Locate the cell with the specified text and output its [X, Y] center coordinate. 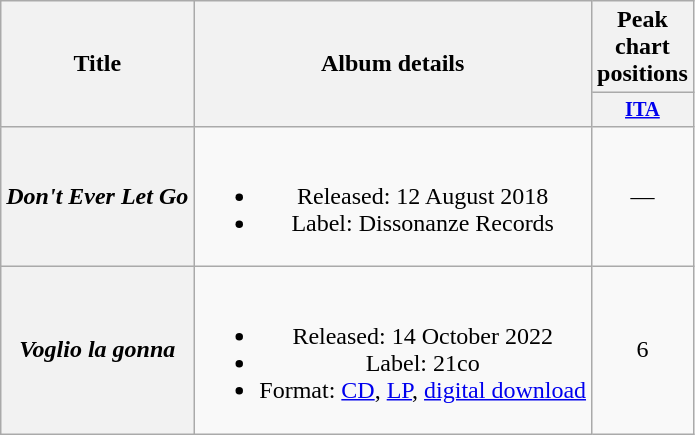
ITA [643, 110]
Don't Ever Let Go [98, 196]
— [643, 196]
Released: 14 October 2022Label: 21coFormat: CD, LP, digital download [393, 350]
Peak chart positions [643, 47]
Title [98, 64]
Album details [393, 64]
Voglio la gonna [98, 350]
Released: 12 August 2018Label: Dissonanze Records [393, 196]
6 [643, 350]
